Find where the given text appears and provide that cell's center as (X, Y) coordinate. 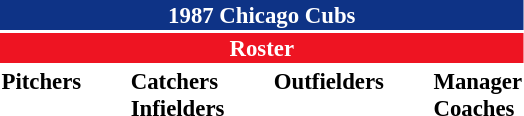
1987 Chicago Cubs (262, 15)
Roster (262, 48)
